Determine the [x, y] coordinate at the center of the cell enclosing the given text.  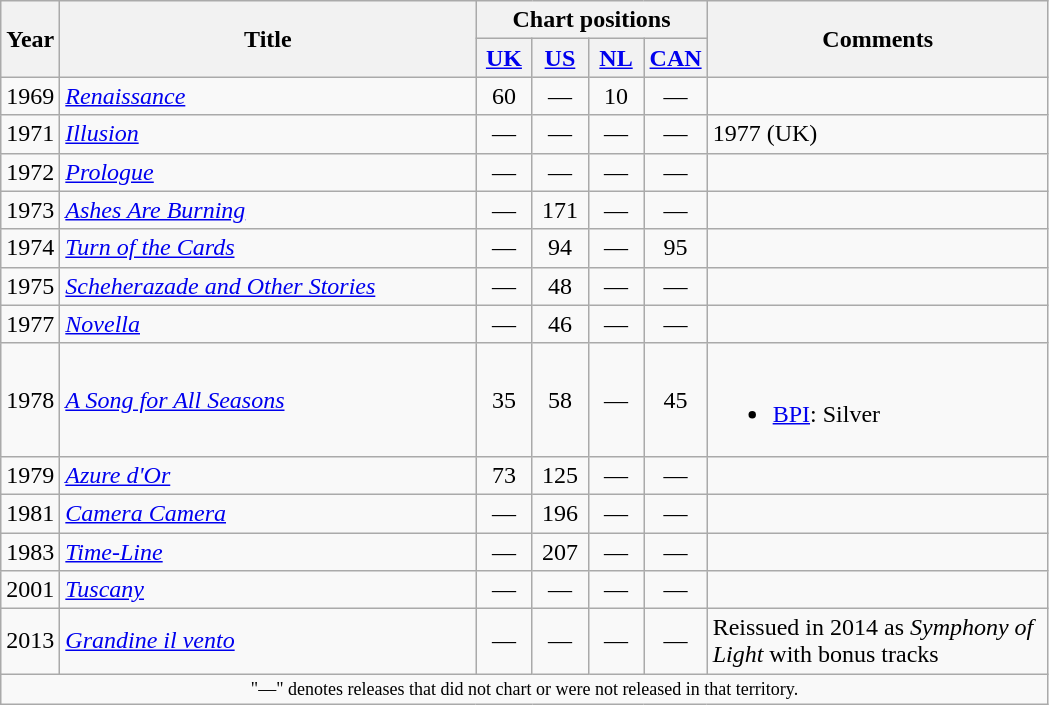
Ashes Are Burning [268, 210]
"―" denotes releases that did not chart or were not released in that territory. [524, 690]
196 [560, 513]
48 [560, 286]
Year [30, 39]
35 [504, 400]
2001 [30, 590]
1977 (UK) [878, 134]
73 [504, 475]
Illusion [268, 134]
1981 [30, 513]
1974 [30, 248]
Grandine il vento [268, 642]
Novella [268, 324]
60 [504, 96]
US [560, 58]
BPI: Silver [878, 400]
1975 [30, 286]
Comments [878, 39]
94 [560, 248]
Time-Line [268, 551]
CAN [676, 58]
Prologue [268, 172]
1978 [30, 400]
207 [560, 551]
1972 [30, 172]
2013 [30, 642]
Renaissance [268, 96]
Reissued in 2014 as Symphony of Light with bonus tracks [878, 642]
1977 [30, 324]
Tuscany [268, 590]
45 [676, 400]
1971 [30, 134]
Camera Camera [268, 513]
95 [676, 248]
UK [504, 58]
Chart positions [592, 20]
171 [560, 210]
NL [616, 58]
46 [560, 324]
A Song for All Seasons [268, 400]
10 [616, 96]
1979 [30, 475]
Scheherazade and Other Stories [268, 286]
Azure d'Or [268, 475]
Turn of the Cards [268, 248]
125 [560, 475]
1969 [30, 96]
1973 [30, 210]
Title [268, 39]
58 [560, 400]
1983 [30, 551]
